Search for the cell housing the specified text and yield its (X, Y) center coordinate. 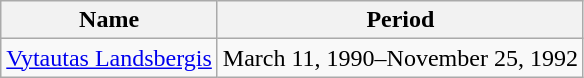
Name (110, 20)
March 11, 1990–November 25, 1992 (400, 58)
Vytautas Landsbergis (110, 58)
Period (400, 20)
